Return the (x, y) coordinate for the center point of the cell that contains the specified text.  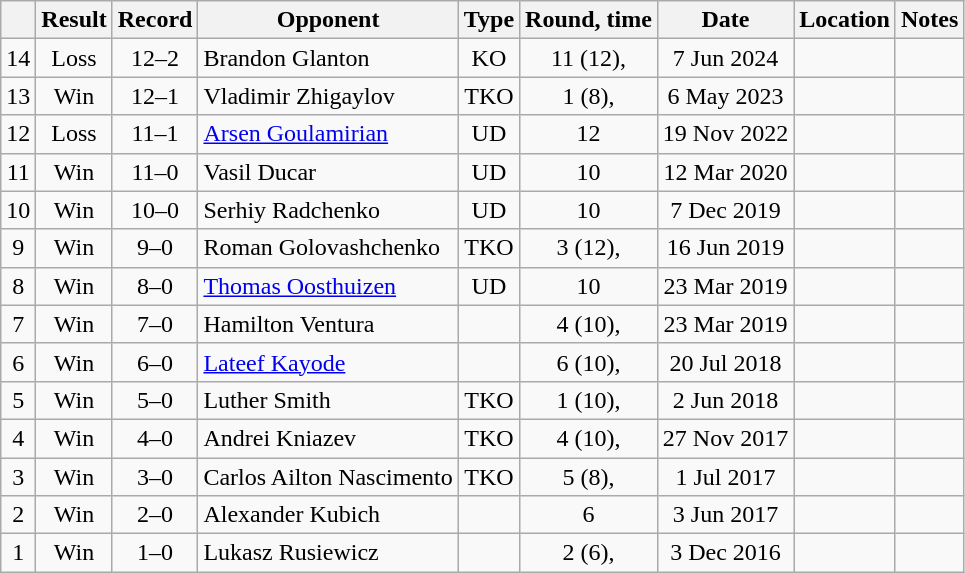
7–0 (155, 324)
7 Dec 2019 (725, 210)
7 (18, 324)
3 (12), (589, 248)
2 Jun 2018 (725, 400)
Serhiy Radchenko (328, 210)
2–0 (155, 515)
Arsen Goulamirian (328, 134)
Lateef Kayode (328, 362)
6–0 (155, 362)
Result (74, 20)
Andrei Kniazev (328, 438)
Opponent (328, 20)
Notes (929, 20)
Roman Golovashchenko (328, 248)
11–1 (155, 134)
3 (18, 477)
Luther Smith (328, 400)
27 Nov 2017 (725, 438)
8–0 (155, 286)
Date (725, 20)
20 Jul 2018 (725, 362)
5 (18, 400)
Thomas Oosthuizen (328, 286)
Location (845, 20)
1 (10), (589, 400)
1–0 (155, 553)
12–2 (155, 58)
9 (18, 248)
14 (18, 58)
Vladimir Zhigaylov (328, 96)
12 Mar 2020 (725, 172)
16 Jun 2019 (725, 248)
7 Jun 2024 (725, 58)
5 (8), (589, 477)
6 May 2023 (725, 96)
KO (488, 58)
8 (18, 286)
19 Nov 2022 (725, 134)
Record (155, 20)
1 (8), (589, 96)
2 (6), (589, 553)
Round, time (589, 20)
Hamilton Ventura (328, 324)
11–0 (155, 172)
4 (18, 438)
5–0 (155, 400)
13 (18, 96)
9–0 (155, 248)
1 Jul 2017 (725, 477)
Alexander Kubich (328, 515)
3 Jun 2017 (725, 515)
3 Dec 2016 (725, 553)
Vasil Ducar (328, 172)
11 (12), (589, 58)
12–1 (155, 96)
6 (10), (589, 362)
11 (18, 172)
2 (18, 515)
Carlos Ailton Nascimento (328, 477)
4–0 (155, 438)
Type (488, 20)
Lukasz Rusiewicz (328, 553)
1 (18, 553)
10–0 (155, 210)
Brandon Glanton (328, 58)
3–0 (155, 477)
